Detect which cell encompasses the target text, then output its (X, Y) center coordinate. 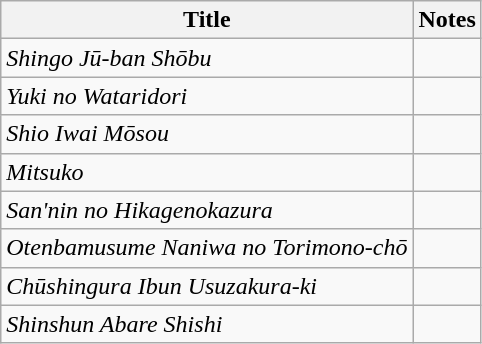
Title (207, 20)
Shio Iwai Mōsou (207, 134)
San'nin no Hikagenokazura (207, 210)
Shingo Jū-ban Shōbu (207, 58)
Yuki no Wataridori (207, 96)
Otenbamusume Naniwa no Torimono-chō (207, 248)
Chūshingura Ibun Usuzakura-ki (207, 286)
Shinshun Abare Shishi (207, 324)
Notes (447, 20)
Mitsuko (207, 172)
